Capture the cell that displays the provided text and extract its (x, y) central coordinate. 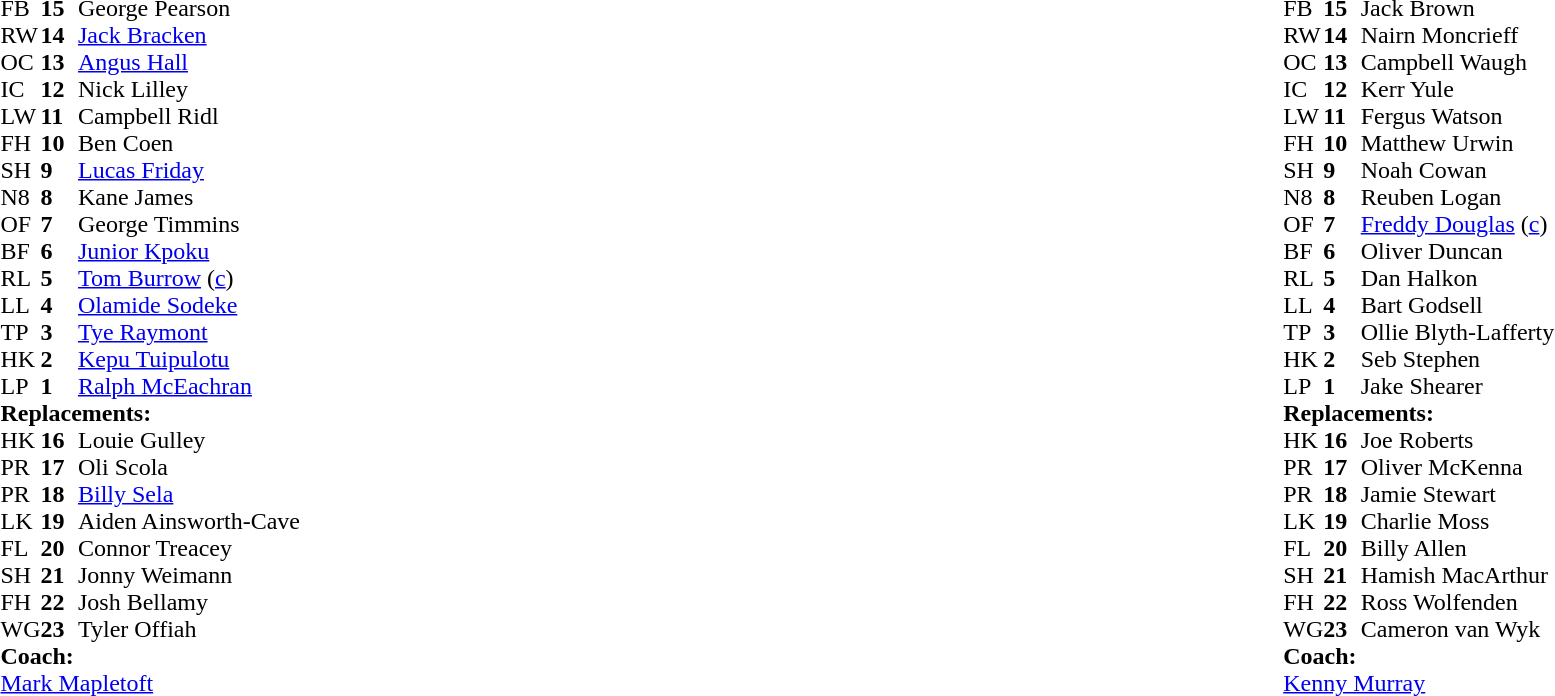
Matthew Urwin (1458, 144)
Olamide Sodeke (189, 306)
Fergus Watson (1458, 116)
Kerr Yule (1458, 90)
Ben Coen (189, 144)
George Timmins (189, 224)
Aiden Ainsworth-Cave (189, 522)
Seb Stephen (1458, 360)
Reuben Logan (1458, 198)
Hamish MacArthur (1458, 576)
Campbell Ridl (189, 116)
Tye Raymont (189, 332)
Freddy Douglas (c) (1458, 224)
Joe Roberts (1458, 440)
Louie Gulley (189, 440)
Josh Bellamy (189, 602)
Oliver McKenna (1458, 468)
Tom Burrow (c) (189, 278)
Nick Lilley (189, 90)
Bart Godsell (1458, 306)
Noah Cowan (1458, 170)
Jonny Weimann (189, 576)
Campbell Waugh (1458, 62)
Charlie Moss (1458, 522)
Cameron van Wyk (1458, 630)
Connor Treacey (189, 548)
Angus Hall (189, 62)
Oliver Duncan (1458, 252)
Lucas Friday (189, 170)
Kepu Tuipulotu (189, 360)
Kane James (189, 198)
Jake Shearer (1458, 386)
Ollie Blyth-Lafferty (1458, 332)
Jamie Stewart (1458, 494)
Ralph McEachran (189, 386)
Tyler Offiah (189, 630)
Oli Scola (189, 468)
Dan Halkon (1458, 278)
Ross Wolfenden (1458, 602)
Jack Bracken (189, 36)
Junior Kpoku (189, 252)
Nairn Moncrieff (1458, 36)
Billy Sela (189, 494)
Billy Allen (1458, 548)
